Find where the given text appears and provide that cell's center as (x, y) coordinate. 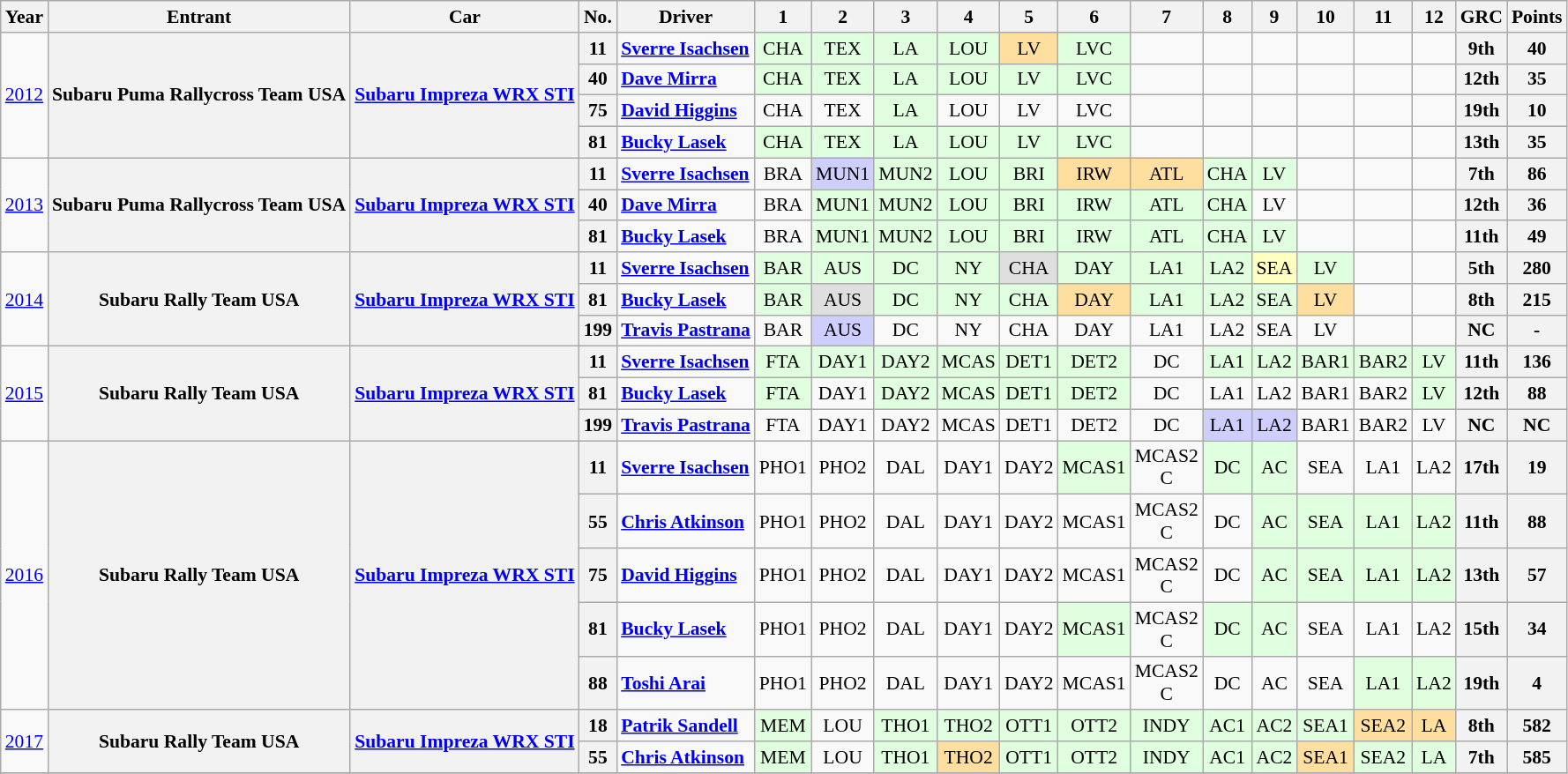
15th (1482, 629)
Driver (686, 17)
57 (1537, 575)
Year (25, 17)
86 (1537, 174)
2015 (25, 393)
8 (1228, 17)
2016 (25, 576)
34 (1537, 629)
12 (1434, 17)
2012 (25, 95)
17th (1482, 467)
No. (598, 17)
5 (1029, 17)
2 (843, 17)
Toshi Arai (686, 682)
3 (905, 17)
2014 (25, 300)
GRC (1482, 17)
Car (464, 17)
19 (1537, 467)
215 (1537, 300)
9th (1482, 48)
2017 (25, 742)
280 (1537, 268)
6 (1094, 17)
2013 (25, 205)
1 (783, 17)
5th (1482, 268)
Patrik Sandell (686, 726)
49 (1537, 237)
Entrant (199, 17)
585 (1537, 757)
- (1537, 331)
36 (1537, 205)
9 (1273, 17)
136 (1537, 362)
18 (598, 726)
7 (1167, 17)
582 (1537, 726)
Points (1537, 17)
